Output the [X, Y] coordinate of the center of the cell containing the given text.  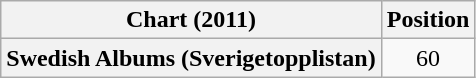
Swedish Albums (Sverigetopplistan) [191, 58]
60 [428, 58]
Chart (2011) [191, 20]
Position [428, 20]
